Find where the given text appears and provide that cell's center as [x, y] coordinate. 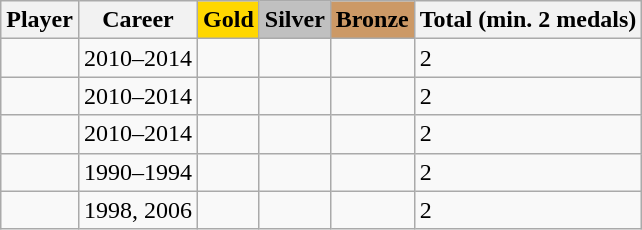
Bronze [372, 20]
Silver [294, 20]
Gold [229, 20]
Player [40, 20]
Total (min. 2 medals) [528, 20]
1998, 2006 [138, 210]
Career [138, 20]
1990–1994 [138, 172]
